Capture the cell that displays the provided text and extract its (x, y) central coordinate. 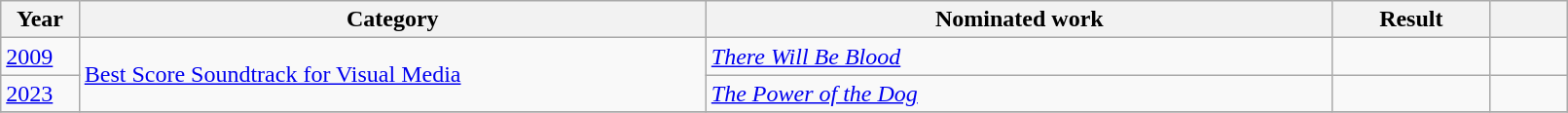
There Will Be Blood (1019, 56)
2023 (40, 94)
2009 (40, 56)
Category (392, 19)
Nominated work (1019, 19)
Best Score Soundtrack for Visual Media (392, 75)
The Power of the Dog (1019, 94)
Year (40, 19)
Result (1411, 19)
